Pinpoint the cell where the given text exists, returning its [X, Y] midpoint coordinate. 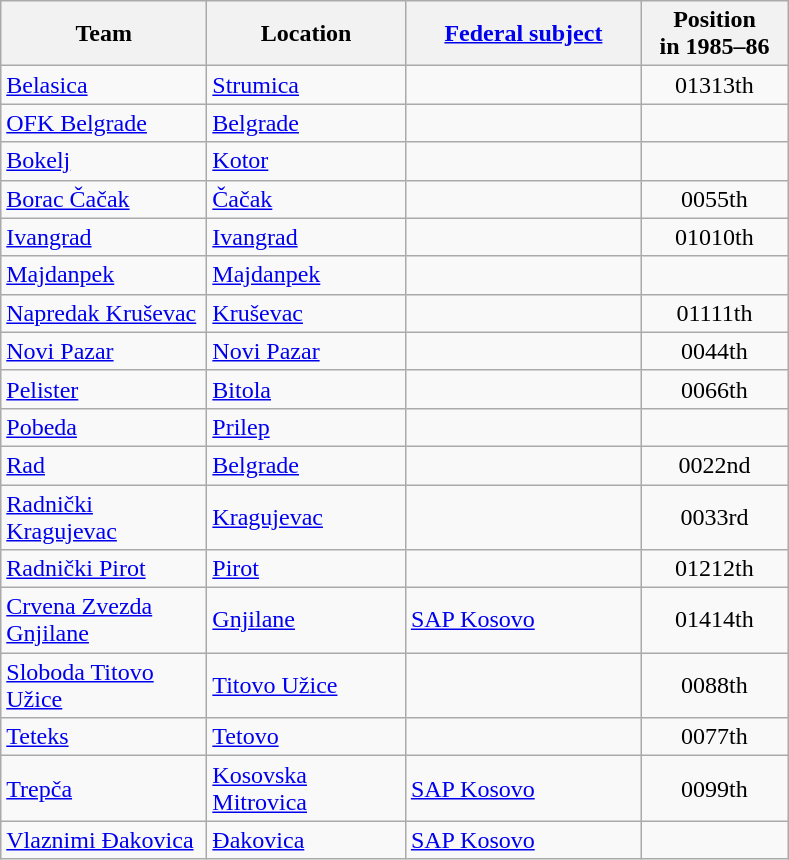
Teteks [104, 737]
Prilep [306, 427]
0066th [714, 389]
0088th [714, 686]
Bitola [306, 389]
0099th [714, 788]
Sloboda Titovo Užice [104, 686]
Napredak Kruševac [104, 313]
Radnički Pirot [104, 569]
01010th [714, 237]
Đakovica [306, 840]
0033rd [714, 516]
Vlaznimi Đakovica [104, 840]
Kotor [306, 161]
Bokelj [104, 161]
Pobeda [104, 427]
Location [306, 34]
Tetovo [306, 737]
Titovo Užice [306, 686]
Positionin 1985–86 [714, 34]
Radnički Kragujevac [104, 516]
Kragujevac [306, 516]
Team [104, 34]
0077th [714, 737]
01212th [714, 569]
OFK Belgrade [104, 123]
0055th [714, 199]
Borac Čačak [104, 199]
01414th [714, 620]
01313th [714, 85]
Čačak [306, 199]
Federal subject [523, 34]
Pirot [306, 569]
Trepča [104, 788]
Rad [104, 465]
01111th [714, 313]
0044th [714, 351]
Pelister [104, 389]
Gnjilane [306, 620]
Belasica [104, 85]
Crvena Zvezda Gnjilane [104, 620]
Strumica [306, 85]
Kosovska Mitrovica [306, 788]
Kruševac [306, 313]
0022nd [714, 465]
